Identify which cell holds the provided text, then report its (X, Y) central coordinate. 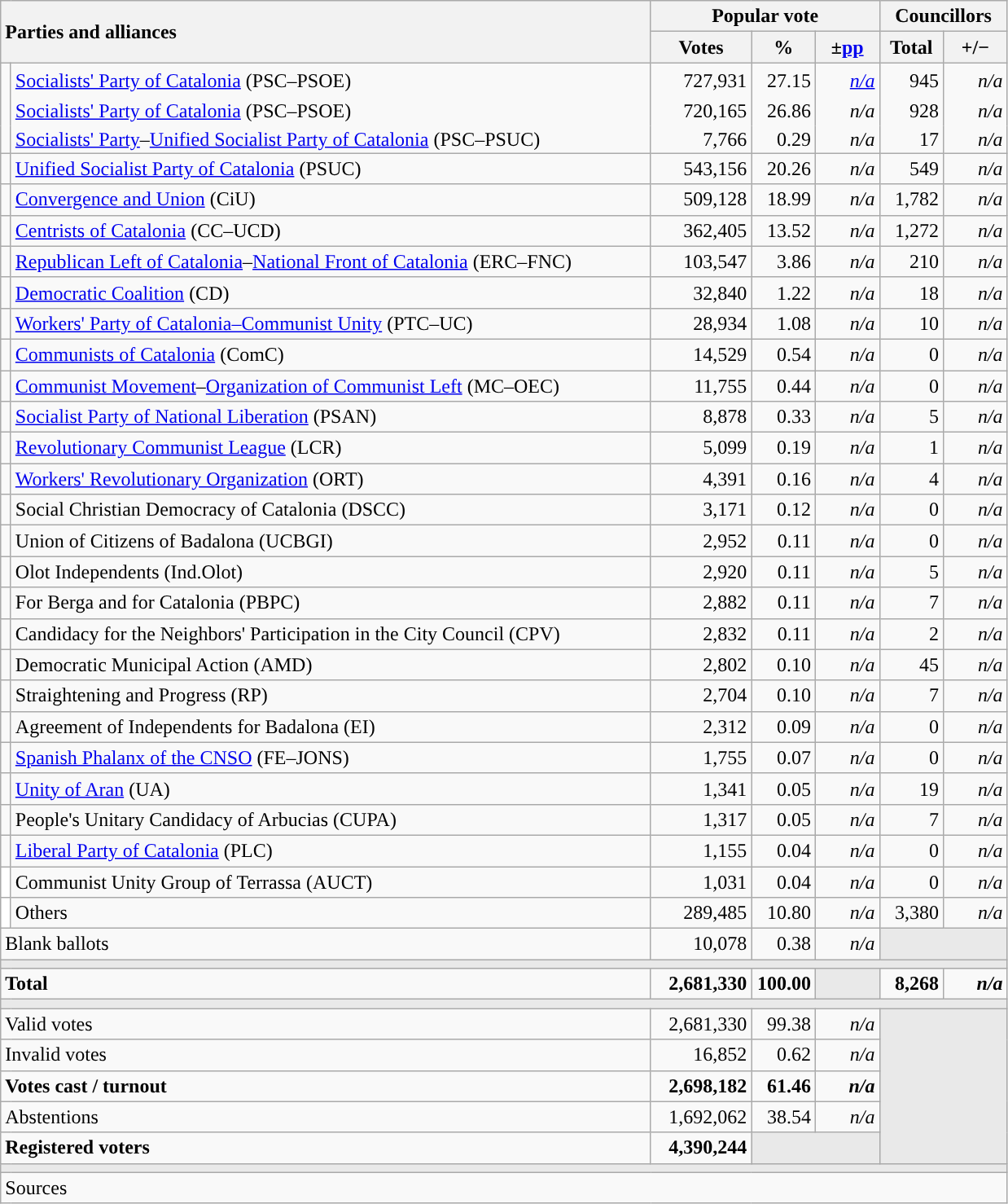
2,704 (701, 696)
1.08 (783, 323)
2,882 (701, 603)
0.16 (783, 479)
1.22 (783, 292)
Candidacy for the Neighbors' Participation in the City Council (CPV) (331, 634)
Convergence and Union (CiU) (331, 200)
10,078 (701, 944)
% (783, 47)
Workers' Revolutionary Organization (ORT) (331, 479)
7,766 (701, 139)
Revolutionary Communist League (LCR) (331, 448)
16,852 (701, 1055)
Democratic Municipal Action (AMD) (331, 665)
27.15 (783, 80)
Abstentions (326, 1117)
People's Unitary Candidacy of Arbucias (CUPA) (331, 820)
0.38 (783, 944)
Social Christian Democracy of Catalonia (DSCC) (331, 510)
4 (912, 479)
1,031 (701, 882)
2,832 (701, 634)
Votes (701, 47)
8,878 (701, 417)
1,272 (912, 231)
509,128 (701, 200)
3,380 (912, 913)
289,485 (701, 913)
2,920 (701, 572)
Straightening and Progress (RP) (331, 696)
Votes cast / turnout (326, 1086)
Spanish Phalanx of the CNSO (FE–JONS) (331, 758)
99.38 (783, 1024)
2,698,182 (701, 1086)
3.86 (783, 261)
210 (912, 261)
2,312 (701, 727)
4,391 (701, 479)
18 (912, 292)
Invalid votes (326, 1055)
Communist Unity Group of Terrassa (AUCT) (331, 882)
3,171 (701, 510)
103,547 (701, 261)
5,099 (701, 448)
1,755 (701, 758)
Socialists' Party–Unified Socialist Party of Catalonia (PSC–PSUC) (331, 139)
For Berga and for Catalonia (PBPC) (331, 603)
0.33 (783, 417)
10 (912, 323)
1 (912, 448)
0.44 (783, 385)
26.86 (783, 112)
1,341 (701, 789)
38.54 (783, 1117)
Councillors (943, 16)
0.29 (783, 139)
549 (912, 169)
Olot Independents (Ind.Olot) (331, 572)
13.52 (783, 231)
±pp (847, 47)
61.46 (783, 1086)
Communists of Catalonia (ComC) (331, 354)
Republican Left of Catalonia–National Front of Catalonia (ERC–FNC) (331, 261)
Others (331, 913)
Blank ballots (326, 944)
18.99 (783, 200)
Democratic Coalition (CD) (331, 292)
14,529 (701, 354)
1,692,062 (701, 1117)
Unified Socialist Party of Catalonia (PSUC) (331, 169)
Liberal Party of Catalonia (PLC) (331, 850)
0.62 (783, 1055)
1,317 (701, 820)
720,165 (701, 112)
28,934 (701, 323)
Workers' Party of Catalonia–Communist Unity (PTC–UC) (331, 323)
0.54 (783, 354)
17 (912, 139)
0.09 (783, 727)
Agreement of Independents for Badalona (EI) (331, 727)
8,268 (912, 984)
11,755 (701, 385)
945 (912, 80)
2 (912, 634)
2,952 (701, 541)
Popular vote (765, 16)
10.80 (783, 913)
2,802 (701, 665)
1,782 (912, 200)
0.12 (783, 510)
Union of Citizens of Badalona (UCBGI) (331, 541)
45 (912, 665)
19 (912, 789)
32,840 (701, 292)
1,155 (701, 850)
4,390,244 (701, 1148)
0.19 (783, 448)
Sources (504, 1188)
Valid votes (326, 1024)
Communist Movement–Organization of Communist Left (MC–OEC) (331, 385)
100.00 (783, 984)
543,156 (701, 169)
727,931 (701, 80)
Registered voters (326, 1148)
Centrists of Catalonia (CC–UCD) (331, 231)
+/− (975, 47)
20.26 (783, 169)
0.07 (783, 758)
362,405 (701, 231)
928 (912, 112)
Parties and alliances (326, 32)
Unity of Aran (UA) (331, 789)
Socialist Party of National Liberation (PSAN) (331, 417)
